Search for the cell housing the specified text and yield its (X, Y) center coordinate. 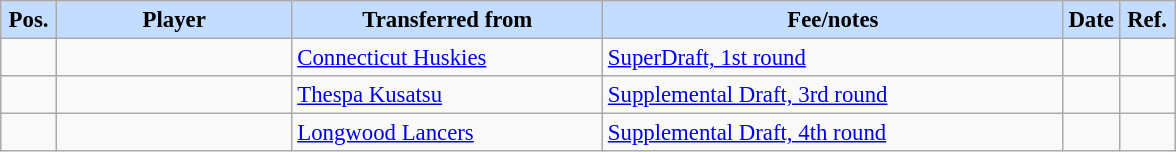
Pos. (29, 20)
Supplemental Draft, 3rd round (834, 95)
Thespa Kusatsu (448, 95)
Connecticut Huskies (448, 58)
Fee/notes (834, 20)
SuperDraft, 1st round (834, 58)
Ref. (1147, 20)
Supplemental Draft, 4th round (834, 133)
Player (174, 20)
Date (1091, 20)
Transferred from (448, 20)
Longwood Lancers (448, 133)
